Determine the (X, Y) coordinate at the center of the cell enclosing the given text.  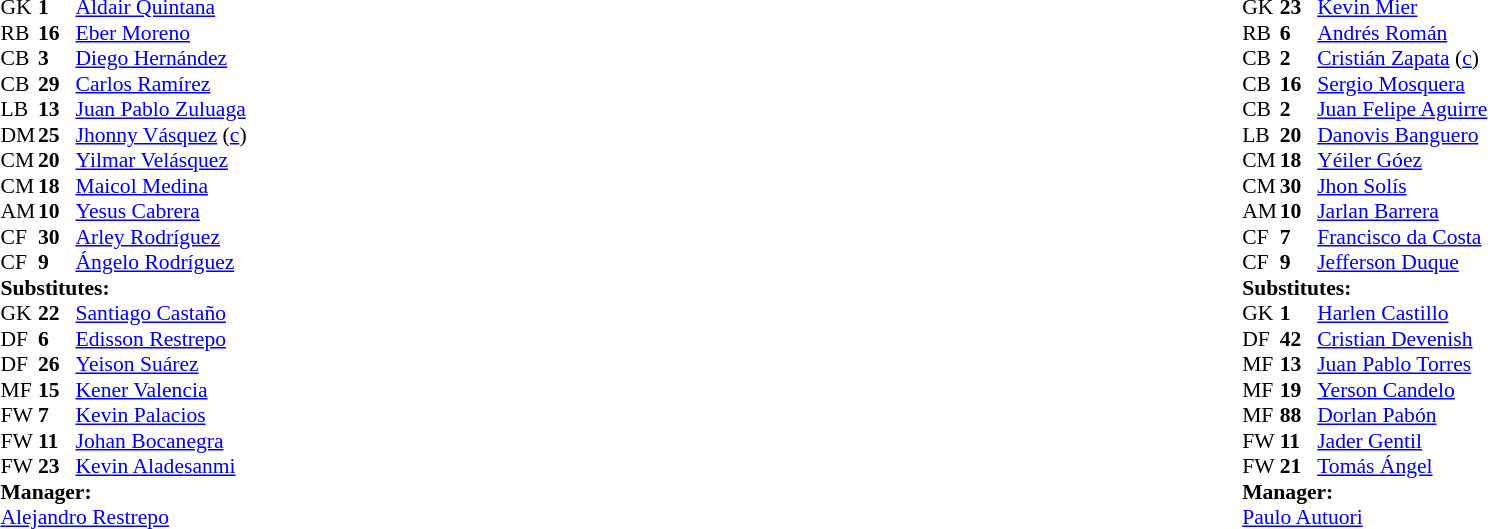
Danovis Banguero (1402, 135)
Yéiler Góez (1402, 161)
Cristián Zapata (c) (1402, 59)
Kevin Aladesanmi (162, 467)
Kevin Palacios (162, 415)
Edisson Restrepo (162, 339)
29 (57, 84)
Yesus Cabrera (162, 211)
Dorlan Pabón (1402, 415)
Juan Felipe Aguirre (1402, 109)
1 (1299, 313)
DM (19, 135)
Tomás Ángel (1402, 467)
Juan Pablo Torres (1402, 365)
Harlen Castillo (1402, 313)
Eber Moreno (162, 33)
26 (57, 365)
Andrés Román (1402, 33)
Carlos Ramírez (162, 84)
Jarlan Barrera (1402, 211)
Yerson Candelo (1402, 390)
25 (57, 135)
Juan Pablo Zuluaga (162, 109)
15 (57, 390)
Yeison Suárez (162, 365)
23 (57, 467)
Jhon Solís (1402, 186)
88 (1299, 415)
Cristian Devenish (1402, 339)
Jefferson Duque (1402, 263)
Jader Gentil (1402, 441)
Arley Rodríguez (162, 237)
Ángelo Rodríguez (162, 263)
Santiago Castaño (162, 313)
Maicol Medina (162, 186)
42 (1299, 339)
Sergio Mosquera (1402, 84)
Yilmar Velásquez (162, 161)
Diego Hernández (162, 59)
Francisco da Costa (1402, 237)
Kener Valencia (162, 390)
Jhonny Vásquez (c) (162, 135)
21 (1299, 467)
Johan Bocanegra (162, 441)
3 (57, 59)
22 (57, 313)
19 (1299, 390)
